Extract the [x, y] coordinate from the center of the cell holding the provided text.  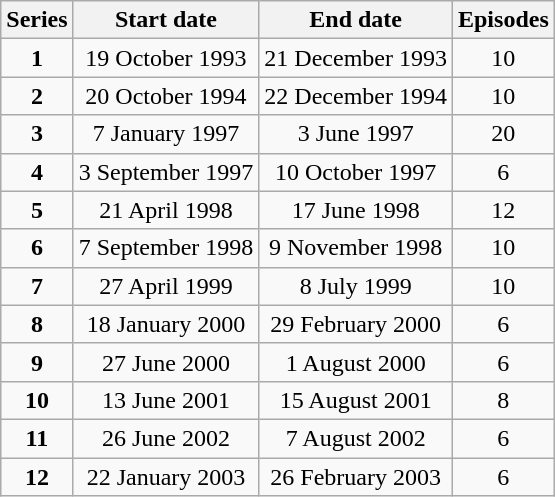
29 February 2000 [356, 324]
7 January 1997 [166, 134]
7 [37, 286]
4 [37, 172]
8 July 1999 [356, 286]
3 September 1997 [166, 172]
22 December 1994 [356, 96]
2 [37, 96]
26 June 2002 [166, 438]
20 October 1994 [166, 96]
15 August 2001 [356, 400]
Series [37, 20]
9 November 1998 [356, 248]
22 January 2003 [166, 477]
9 [37, 362]
13 June 2001 [166, 400]
10 October 1997 [356, 172]
7 September 1998 [166, 248]
End date [356, 20]
27 June 2000 [166, 362]
17 June 1998 [356, 210]
20 [503, 134]
Episodes [503, 20]
5 [37, 210]
7 August 2002 [356, 438]
18 January 2000 [166, 324]
21 April 1998 [166, 210]
3 [37, 134]
26 February 2003 [356, 477]
3 June 1997 [356, 134]
1 August 2000 [356, 362]
1 [37, 58]
Start date [166, 20]
27 April 1999 [166, 286]
21 December 1993 [356, 58]
19 October 1993 [166, 58]
11 [37, 438]
